Determine the [X, Y] coordinate at the center of the cell enclosing the given text.  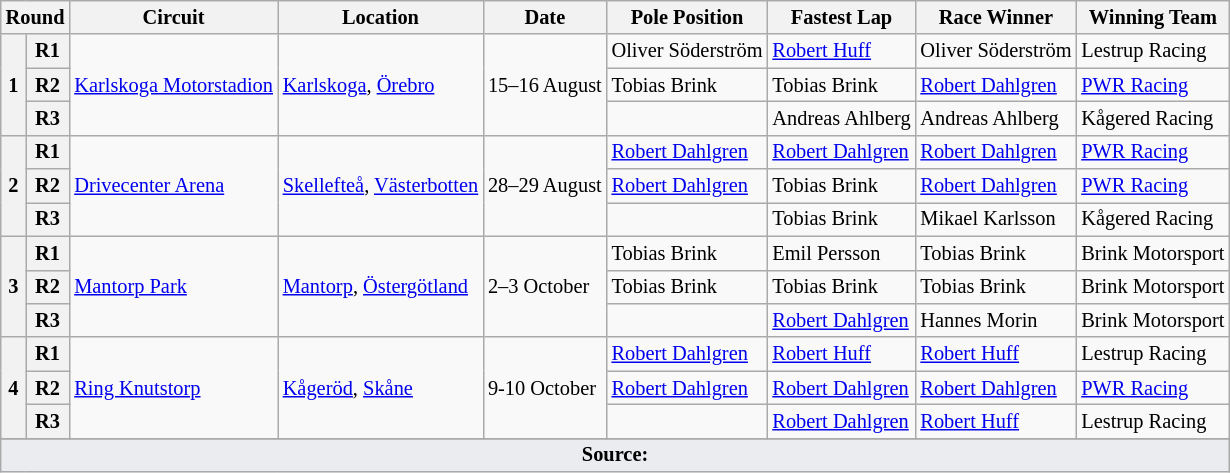
2–3 October [545, 286]
9-10 October [545, 388]
Pole Position [688, 17]
2 [14, 186]
Date [545, 17]
28–29 August [545, 186]
Race Winner [996, 17]
Winning Team [1152, 17]
15–16 August [545, 84]
Mantorp Park [173, 286]
Drivecenter Arena [173, 186]
Kågeröd, Skåne [380, 388]
3 [14, 286]
Circuit [173, 17]
Emil Persson [841, 253]
Karlskoga Motorstadion [173, 84]
Source: [616, 455]
Location [380, 17]
Skellefteå, Västerbotten [380, 186]
Karlskoga, Örebro [380, 84]
1 [14, 84]
Mikael Karlsson [996, 219]
Hannes Morin [996, 320]
Ring Knutstorp [173, 388]
4 [14, 388]
Fastest Lap [841, 17]
Round [36, 17]
Mantorp, Östergötland [380, 286]
